Extract the (x, y) coordinate from the center of the cell holding the provided text.  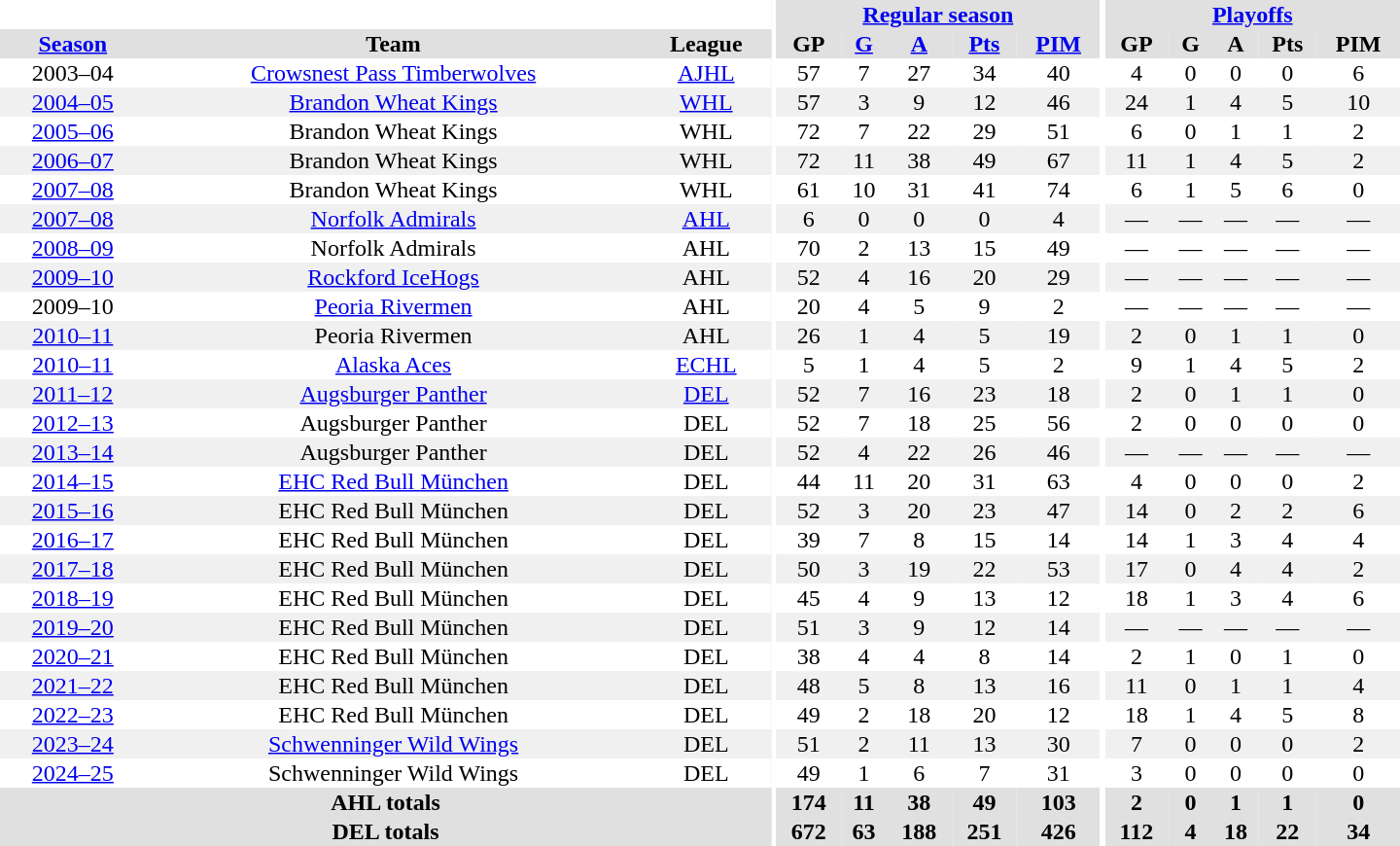
50 (809, 569)
2021–22 (73, 686)
Season (73, 44)
League (706, 44)
2020–21 (73, 656)
2018–19 (73, 598)
2012–13 (73, 423)
53 (1058, 569)
70 (809, 248)
61 (809, 190)
ECHL (706, 365)
39 (809, 540)
2022–23 (73, 715)
41 (984, 190)
2013–14 (73, 452)
2016–17 (73, 540)
2015–16 (73, 511)
45 (809, 598)
188 (920, 831)
Playoffs (1252, 15)
25 (984, 423)
48 (809, 686)
2019–20 (73, 627)
17 (1137, 569)
Team (394, 44)
2017–18 (73, 569)
251 (984, 831)
Rockford IceHogs (394, 277)
2024–25 (73, 773)
40 (1058, 73)
103 (1058, 802)
67 (1058, 160)
56 (1058, 423)
74 (1058, 190)
Crowsnest Pass Timberwolves (394, 73)
24 (1137, 102)
426 (1058, 831)
672 (809, 831)
Alaska Aces (394, 365)
AJHL (706, 73)
2011–12 (73, 394)
AHL totals (385, 802)
2004–05 (73, 102)
Regular season (937, 15)
2023–24 (73, 744)
44 (809, 481)
2006–07 (73, 160)
2005–06 (73, 131)
174 (809, 802)
47 (1058, 511)
2014–15 (73, 481)
112 (1137, 831)
DEL totals (385, 831)
30 (1058, 744)
2003–04 (73, 73)
27 (920, 73)
2008–09 (73, 248)
